Search for the cell housing the specified text and yield its [x, y] center coordinate. 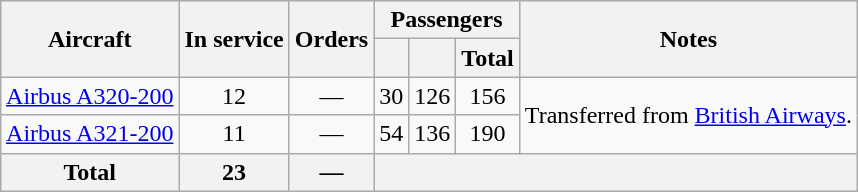
Airbus A321-200 [90, 134]
190 [488, 134]
Airbus A320-200 [90, 96]
11 [234, 134]
136 [432, 134]
30 [392, 96]
Notes [688, 39]
Aircraft [90, 39]
Transferred from British Airways. [688, 115]
126 [432, 96]
12 [234, 96]
156 [488, 96]
23 [234, 172]
Orders [331, 39]
In service [234, 39]
54 [392, 134]
Passengers [447, 20]
